Return (X, Y) of the center of cell containing provided text 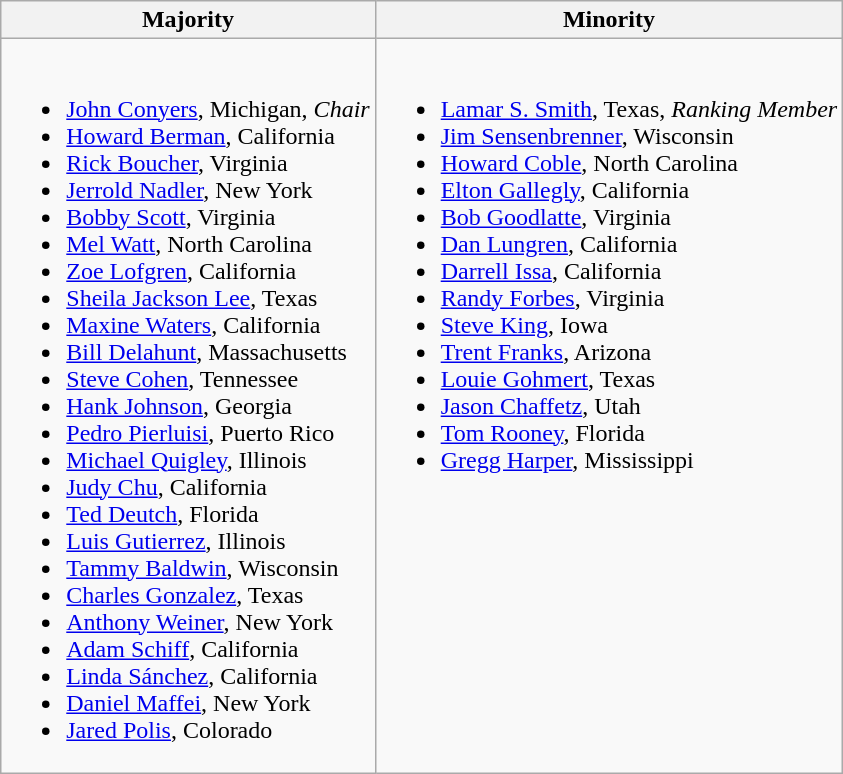
Minority (609, 20)
Majority (188, 20)
